Search for the cell housing the specified text and yield its [X, Y] center coordinate. 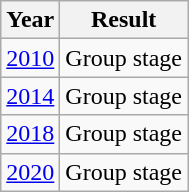
2010 [30, 58]
2018 [30, 134]
2020 [30, 172]
2014 [30, 96]
Year [30, 20]
Result [124, 20]
